Extract the (X, Y) coordinate from the center of the cell holding the provided text.  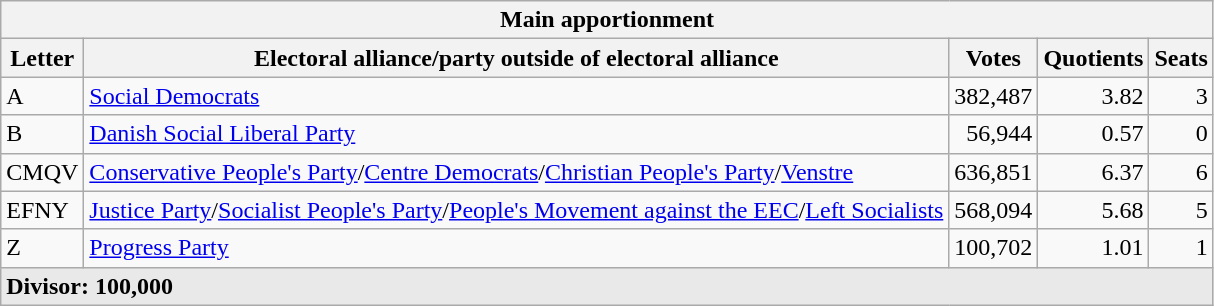
6.37 (1094, 172)
Letter (42, 58)
CMQV (42, 172)
Quotients (1094, 58)
5.68 (1094, 210)
Justice Party/Socialist People's Party/People's Movement against the EEC/Left Socialists (516, 210)
Progress Party (516, 248)
100,702 (994, 248)
5 (1181, 210)
6 (1181, 172)
B (42, 134)
0 (1181, 134)
1.01 (1094, 248)
Divisor: 100,000 (608, 286)
Main apportionment (608, 20)
Seats (1181, 58)
Danish Social Liberal Party (516, 134)
Votes (994, 58)
0.57 (1094, 134)
Electoral alliance/party outside of electoral alliance (516, 58)
56,944 (994, 134)
Conservative People's Party/Centre Democrats/Christian People's Party/Venstre (516, 172)
Social Democrats (516, 96)
3.82 (1094, 96)
1 (1181, 248)
A (42, 96)
Z (42, 248)
636,851 (994, 172)
EFNY (42, 210)
382,487 (994, 96)
568,094 (994, 210)
3 (1181, 96)
